Return the [X, Y] coordinate for the center point of the cell that contains the specified text.  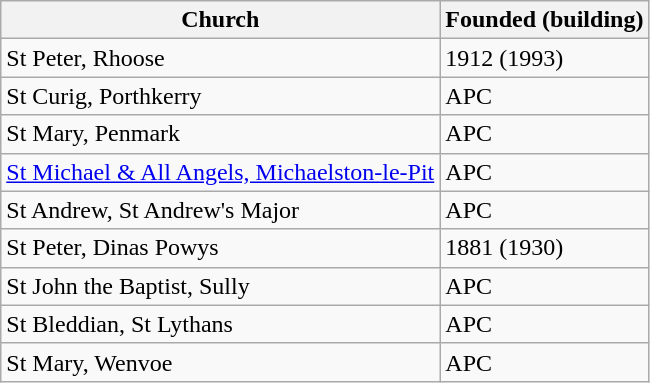
St Bleddian, St Lythans [220, 324]
St Mary, Wenvoe [220, 362]
St Peter, Dinas Powys [220, 248]
St Andrew, St Andrew's Major [220, 210]
1912 (1993) [544, 58]
1881 (1930) [544, 248]
St John the Baptist, Sully [220, 286]
Founded (building) [544, 20]
St Curig, Porthkerry [220, 96]
St Mary, Penmark [220, 134]
St Peter, Rhoose [220, 58]
St Michael & All Angels, Michaelston-le-Pit [220, 172]
Church [220, 20]
